Scan for the cell matching the given text and deliver its (X, Y) coordinate at center. 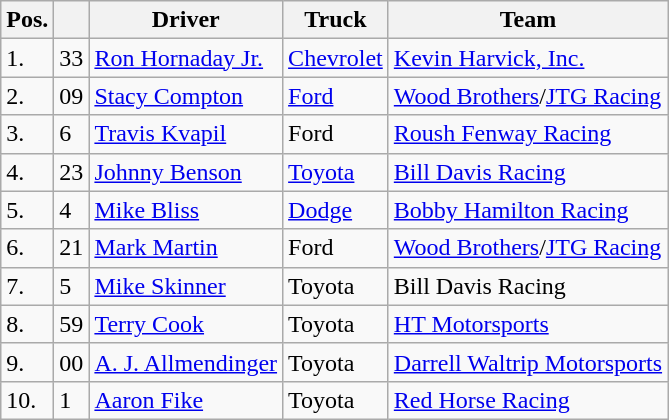
Darrell Waltrip Motorsports (528, 362)
6 (72, 134)
Pos. (28, 20)
A. J. Allmendinger (186, 362)
Ron Hornaday Jr. (186, 58)
10. (28, 400)
Chevrolet (336, 58)
Terry Cook (186, 324)
4. (28, 172)
Mark Martin (186, 248)
5. (28, 210)
59 (72, 324)
Roush Fenway Racing (528, 134)
Red Horse Racing (528, 400)
21 (72, 248)
4 (72, 210)
Dodge (336, 210)
Kevin Harvick, Inc. (528, 58)
Truck (336, 20)
9. (28, 362)
Johnny Benson (186, 172)
8. (28, 324)
5 (72, 286)
Aaron Fike (186, 400)
7. (28, 286)
23 (72, 172)
09 (72, 96)
Mike Skinner (186, 286)
Stacy Compton (186, 96)
HT Motorsports (528, 324)
00 (72, 362)
Travis Kvapil (186, 134)
Bobby Hamilton Racing (528, 210)
1 (72, 400)
6. (28, 248)
33 (72, 58)
Driver (186, 20)
Mike Bliss (186, 210)
3. (28, 134)
1. (28, 58)
Team (528, 20)
2. (28, 96)
